Identify which cell holds the provided text, then report its [x, y] central coordinate. 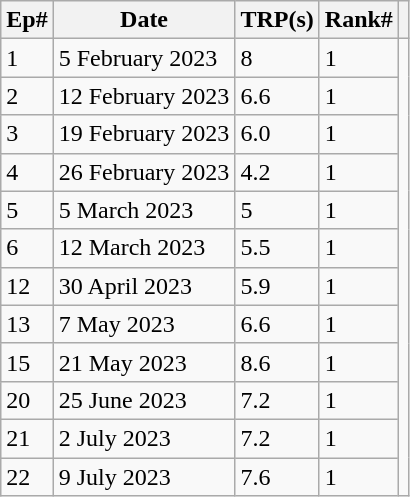
12 February 2023 [144, 96]
2 July 2023 [144, 438]
5 March 2023 [144, 210]
5.9 [277, 286]
21 [27, 438]
2 [27, 96]
19 February 2023 [144, 134]
30 April 2023 [144, 286]
4.2 [277, 172]
25 June 2023 [144, 400]
26 February 2023 [144, 172]
12 March 2023 [144, 248]
21 May 2023 [144, 362]
9 July 2023 [144, 477]
5 February 2023 [144, 58]
7.6 [277, 477]
4 [27, 172]
3 [27, 134]
8 [277, 58]
Ep# [27, 20]
5.5 [277, 248]
7 May 2023 [144, 324]
8.6 [277, 362]
20 [27, 400]
12 [27, 286]
6.0 [277, 134]
15 [27, 362]
Rank# [358, 20]
Date [144, 20]
13 [27, 324]
22 [27, 477]
6 [27, 248]
TRP(s) [277, 20]
